Return the [X, Y] coordinate for the center point of the cell that contains the specified text.  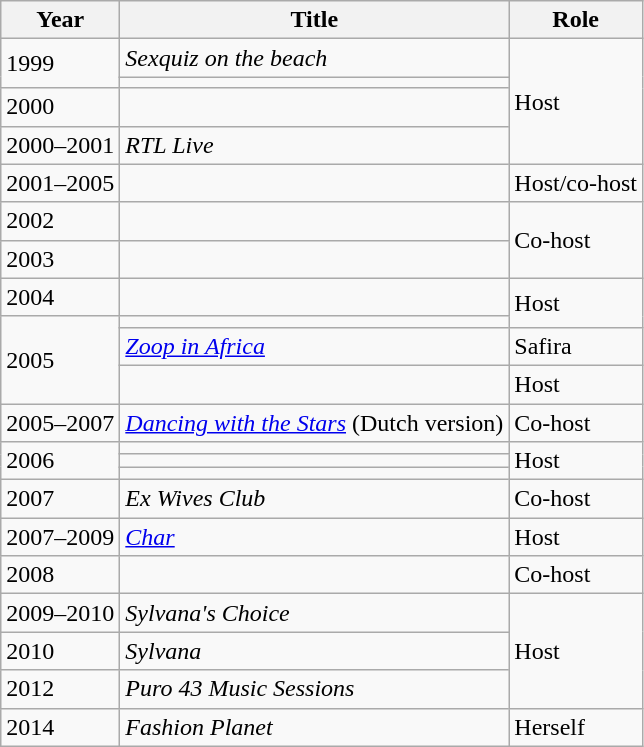
RTL Live [314, 145]
Herself [576, 727]
2012 [60, 689]
2003 [60, 259]
Sylvana [314, 651]
2010 [60, 651]
2014 [60, 727]
1999 [60, 64]
2006 [60, 461]
Char [314, 537]
Host/co-host [576, 183]
Role [576, 20]
Sexquiz on the beach [314, 58]
Puro 43 Music Sessions [314, 689]
2005–2007 [60, 423]
2007–2009 [60, 537]
Fashion Planet [314, 727]
2004 [60, 297]
2005 [60, 360]
Zoop in Africa [314, 346]
2000 [60, 107]
2009–2010 [60, 613]
Dancing with the Stars (Dutch version) [314, 423]
2007 [60, 499]
Title [314, 20]
Sylvana's Choice [314, 613]
Ex Wives Club [314, 499]
2001–2005 [60, 183]
2002 [60, 221]
2000–2001 [60, 145]
2008 [60, 575]
Safira [576, 346]
Year [60, 20]
